Detect which cell encompasses the target text, then output its (x, y) center coordinate. 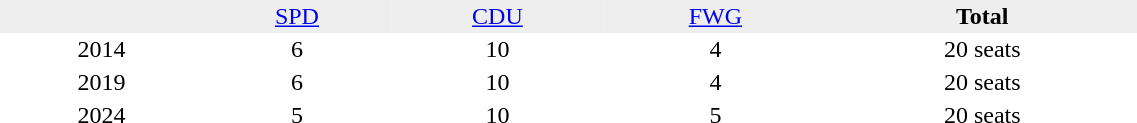
SPD (297, 16)
FWG (716, 16)
CDU (498, 16)
2014 (102, 50)
2019 (102, 82)
